Return the (X, Y) coordinate for the center point of the cell that contains the specified text.  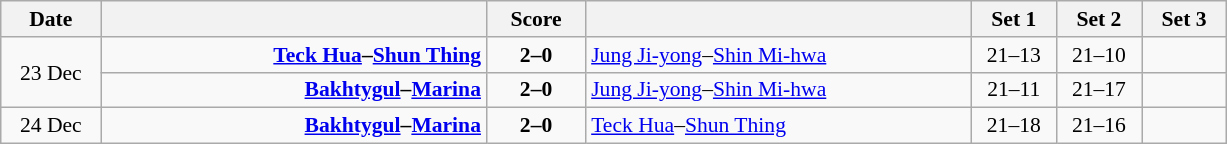
Set 3 (1184, 19)
24 Dec (51, 126)
21–10 (1098, 55)
21–17 (1098, 90)
Set 1 (1014, 19)
Set 2 (1098, 19)
23 Dec (51, 72)
21–16 (1098, 126)
21–11 (1014, 90)
Score (536, 19)
21–13 (1014, 55)
Date (51, 19)
21–18 (1014, 126)
